Return the [x, y] coordinate for the center point of the cell that contains the specified text.  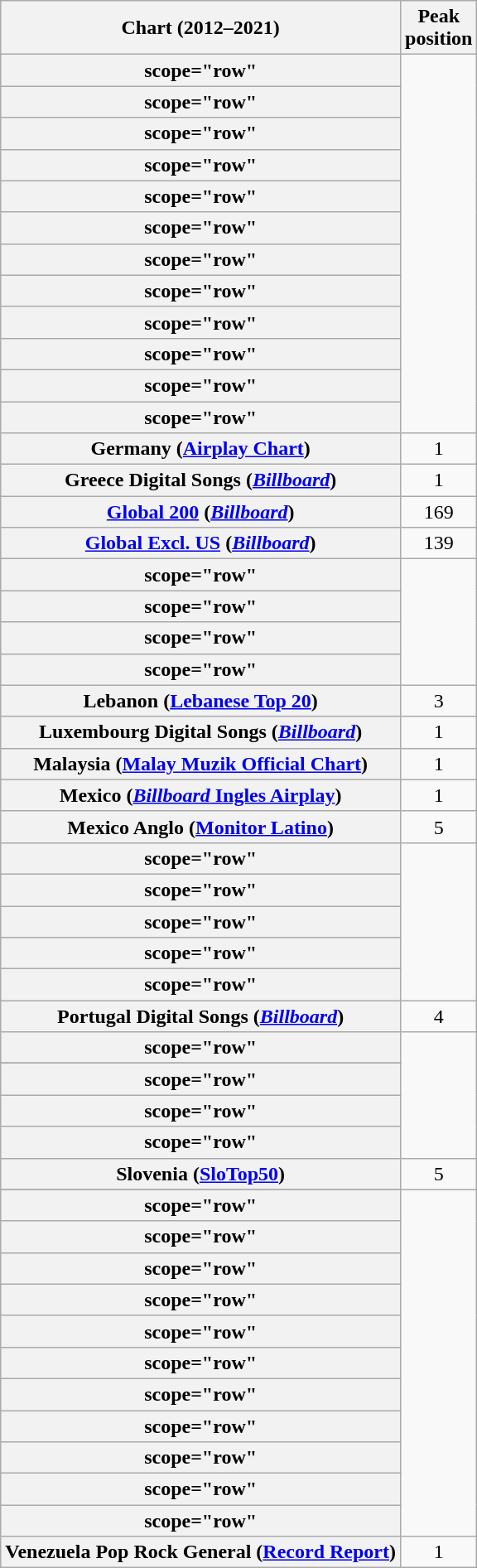
Venezuela Pop Rock General (Record Report) [200, 1552]
Chart (2012–2021) [200, 28]
3 [439, 701]
Global 200 (Billboard) [200, 512]
Greece Digital Songs (Billboard) [200, 480]
169 [439, 512]
Portugal Digital Songs (Billboard) [200, 1016]
Malaysia (Malay Muzik Official Chart) [200, 764]
4 [439, 1016]
139 [439, 543]
Lebanon (Lebanese Top 20) [200, 701]
Mexico (Billboard Ingles Airplay) [200, 795]
Peakposition [439, 28]
Global Excl. US (Billboard) [200, 543]
Mexico Anglo (Monitor Latino) [200, 827]
Luxembourg Digital Songs (Billboard) [200, 732]
Germany (Airplay Chart) [200, 449]
Slovenia (SloTop50) [200, 1174]
